Scan for the cell matching the given text and deliver its [x, y] coordinate at center. 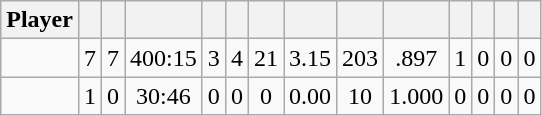
3 [214, 58]
.897 [416, 58]
30:46 [164, 96]
4 [236, 58]
203 [360, 58]
0.00 [310, 96]
3.15 [310, 58]
Player [40, 20]
1.000 [416, 96]
21 [266, 58]
400:15 [164, 58]
10 [360, 96]
